Determine the [x, y] coordinate at the center of the cell enclosing the given text.  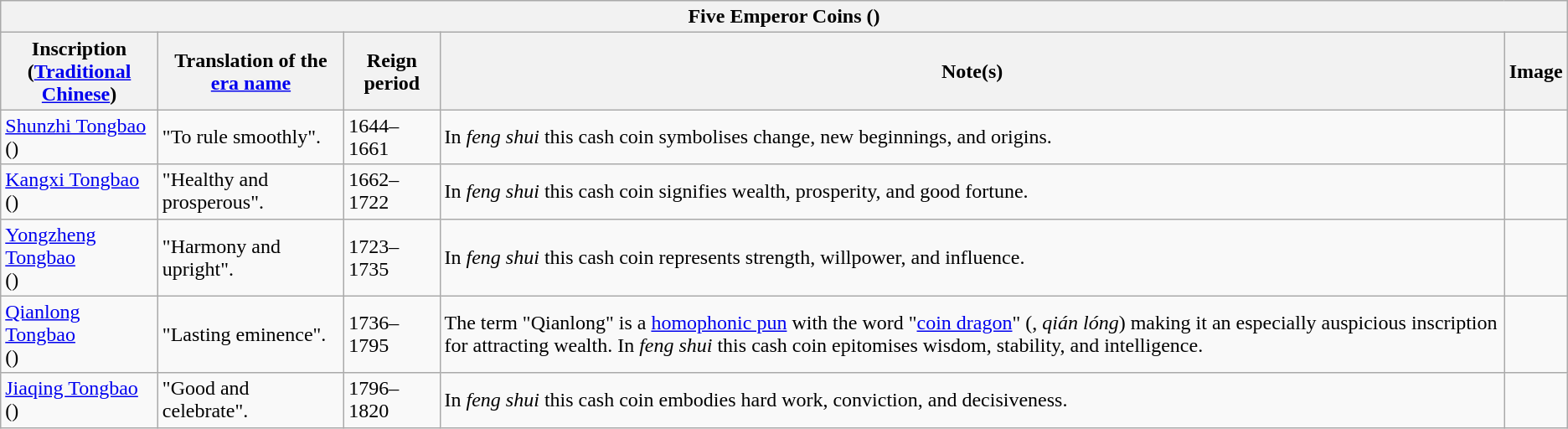
Note(s) [972, 71]
"To rule smoothly". [250, 137]
Translation of the era name [250, 71]
In feng shui this cash coin signifies wealth, prosperity, and good fortune. [972, 191]
"Healthy and prosperous". [250, 191]
Image [1536, 71]
Inscription(Traditional Chinese) [80, 71]
Reign period [392, 71]
Qianlong Tongbao() [80, 334]
1644–1661 [392, 137]
"Harmony and upright". [250, 257]
Kangxi Tongbao() [80, 191]
Five Emperor Coins () [784, 17]
Yongzheng Tongbao() [80, 257]
1796–1820 [392, 401]
In feng shui this cash coin embodies hard work, conviction, and decisiveness. [972, 401]
Shunzhi Tongbao() [80, 137]
1662–1722 [392, 191]
In feng shui this cash coin symbolises change, new beginnings, and origins. [972, 137]
"Lasting eminence". [250, 334]
1736–1795 [392, 334]
In feng shui this cash coin represents strength, willpower, and influence. [972, 257]
"Good and celebrate". [250, 401]
1723–1735 [392, 257]
Jiaqing Tongbao() [80, 401]
